Return [X, Y] of the center of cell containing provided text 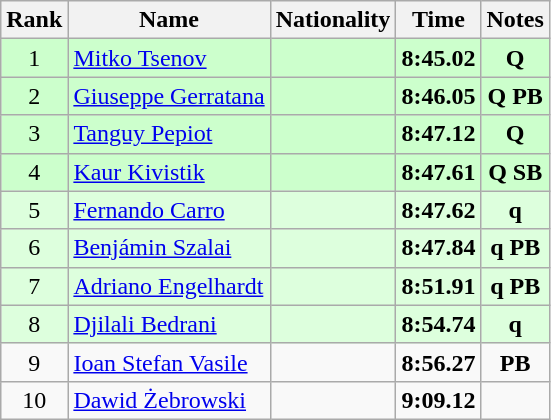
8:45.02 [438, 58]
PB [515, 362]
Tanguy Pepiot [169, 134]
6 [34, 248]
9:09.12 [438, 400]
Adriano Engelhardt [169, 286]
Notes [515, 20]
Kaur Kivistik [169, 172]
8:51.91 [438, 286]
Djilali Bedrani [169, 324]
9 [34, 362]
8:54.74 [438, 324]
Mitko Tsenov [169, 58]
Nationality [333, 20]
Giuseppe Gerratana [169, 96]
3 [34, 134]
Q PB [515, 96]
Ioan Stefan Vasile [169, 362]
Benjámin Szalai [169, 248]
Q SB [515, 172]
8 [34, 324]
Name [169, 20]
10 [34, 400]
5 [34, 210]
8:47.12 [438, 134]
8:56.27 [438, 362]
7 [34, 286]
4 [34, 172]
2 [34, 96]
8:46.05 [438, 96]
8:47.61 [438, 172]
8:47.62 [438, 210]
Rank [34, 20]
Dawid Żebrowski [169, 400]
Time [438, 20]
8:47.84 [438, 248]
Fernando Carro [169, 210]
1 [34, 58]
